Detect which cell encompasses the target text, then output its [X, Y] center coordinate. 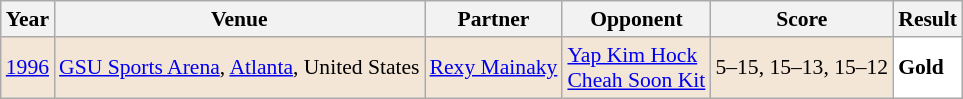
Yap Kim Hock Cheah Soon Kit [636, 68]
Gold [928, 68]
5–15, 15–13, 15–12 [802, 68]
Result [928, 19]
Score [802, 19]
1996 [28, 68]
GSU Sports Arena, Atlanta, United States [239, 68]
Rexy Mainaky [494, 68]
Year [28, 19]
Venue [239, 19]
Opponent [636, 19]
Partner [494, 19]
